For the text-containing cell, return its midpoint in [x, y] coordinate format. 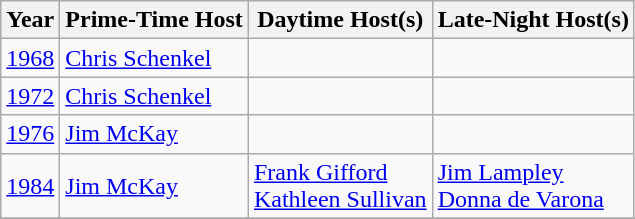
1972 [30, 96]
Prime-Time Host [154, 20]
1968 [30, 58]
Daytime Host(s) [340, 20]
Frank GiffordKathleen Sullivan [340, 186]
Year [30, 20]
1976 [30, 134]
1984 [30, 186]
Jim LampleyDonna de Varona [533, 186]
Late-Night Host(s) [533, 20]
